Pinpoint the cell where the given text exists, returning its (x, y) midpoint coordinate. 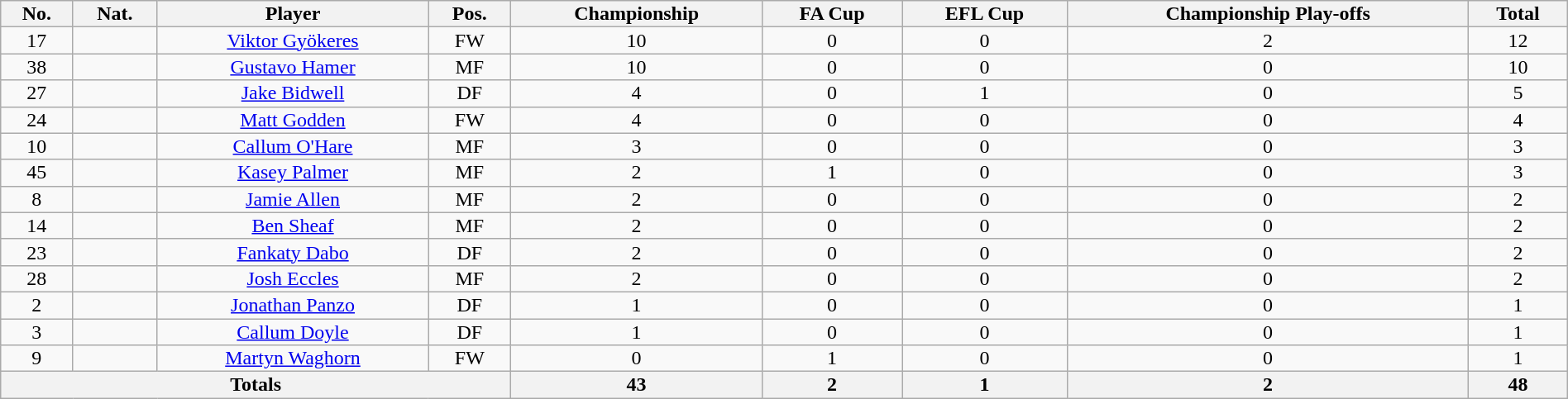
Total (1518, 14)
No. (36, 14)
Callum Doyle (293, 332)
Jake Bidwell (293, 93)
Martyn Waghorn (293, 359)
38 (36, 67)
45 (36, 173)
8 (36, 199)
Jonathan Panzo (293, 305)
24 (36, 120)
Viktor Gyökeres (293, 40)
Matt Godden (293, 120)
12 (1518, 40)
Pos. (470, 14)
FA Cup (832, 14)
9 (36, 359)
Fankaty Dabo (293, 252)
Callum O'Hare (293, 146)
28 (36, 278)
Championship Play-offs (1267, 14)
Josh Eccles (293, 278)
Nat. (115, 14)
Player (293, 14)
Kasey Palmer (293, 173)
43 (637, 385)
17 (36, 40)
Gustavo Hamer (293, 67)
27 (36, 93)
5 (1518, 93)
Jamie Allen (293, 199)
14 (36, 226)
Totals (256, 385)
EFL Cup (985, 14)
23 (36, 252)
48 (1518, 385)
Championship (637, 14)
Ben Sheaf (293, 226)
